Pinpoint the cell where the given text exists, returning its [X, Y] midpoint coordinate. 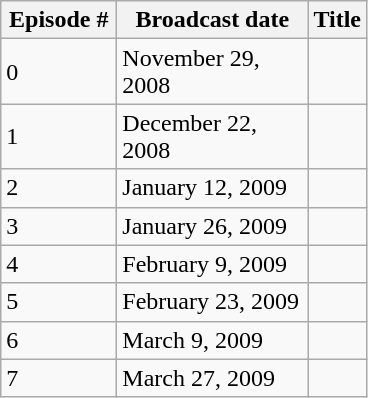
7 [59, 378]
January 26, 2009 [212, 226]
March 27, 2009 [212, 378]
0 [59, 72]
February 23, 2009 [212, 302]
December 22, 2008 [212, 136]
Episode # [59, 20]
February 9, 2009 [212, 264]
March 9, 2009 [212, 340]
2 [59, 188]
5 [59, 302]
1 [59, 136]
3 [59, 226]
Broadcast date [212, 20]
4 [59, 264]
6 [59, 340]
January 12, 2009 [212, 188]
Title [338, 20]
November 29, 2008 [212, 72]
